Scan for the cell matching the given text and deliver its [x, y] coordinate at center. 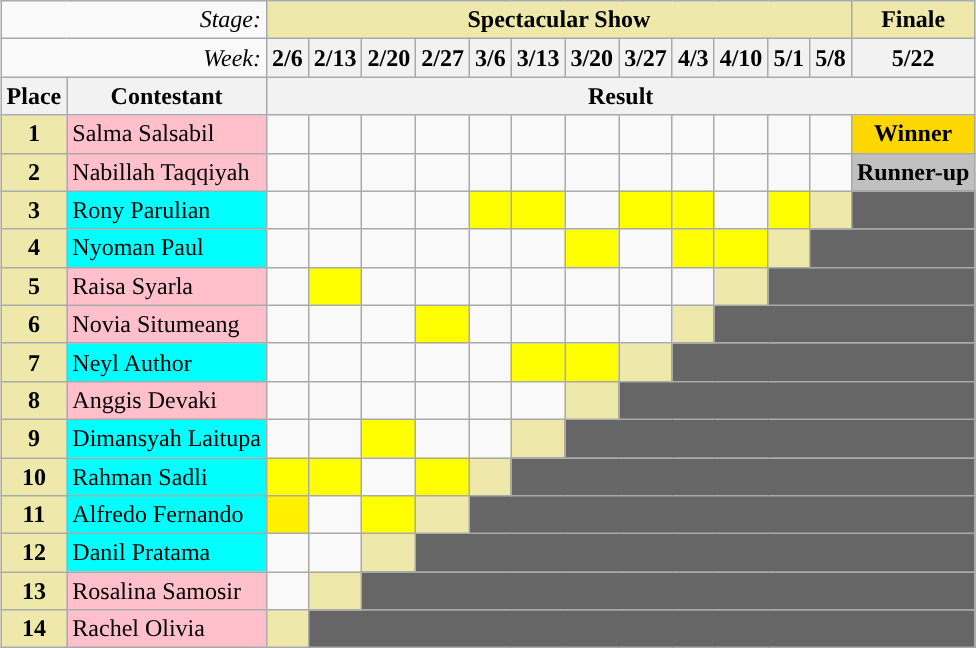
12 [34, 553]
3/6 [490, 58]
2/13 [335, 58]
2 [34, 172]
Rachel Olivia [167, 629]
Nyoman Paul [167, 248]
Neyl Author [167, 362]
3/20 [592, 58]
Finale [913, 20]
11 [34, 515]
Winner [913, 134]
Spectacular Show [558, 20]
1 [34, 134]
10 [34, 477]
2/27 [443, 58]
13 [34, 591]
Week: [134, 58]
Alfredo Fernando [167, 515]
Place [34, 96]
Anggis Devaki [167, 400]
Rosalina Samosir [167, 591]
8 [34, 400]
Contestant [167, 96]
5/8 [831, 58]
Rahman Sadli [167, 477]
Dimansyah Laitupa [167, 438]
5/22 [913, 58]
14 [34, 629]
3/27 [646, 58]
3/13 [538, 58]
4 [34, 248]
5/1 [789, 58]
5 [34, 286]
Danil Pratama [167, 553]
Runner-up [913, 172]
2/6 [287, 58]
Nabillah Taqqiyah [167, 172]
Rony Parulian [167, 210]
Salma Salsabil [167, 134]
4/10 [741, 58]
7 [34, 362]
9 [34, 438]
6 [34, 324]
2/20 [389, 58]
3 [34, 210]
Novia Situmeang [167, 324]
4/3 [693, 58]
Stage: [134, 20]
Result [620, 96]
Raisa Syarla [167, 286]
